Extract the [x, y] coordinate from the center of the cell holding the provided text.  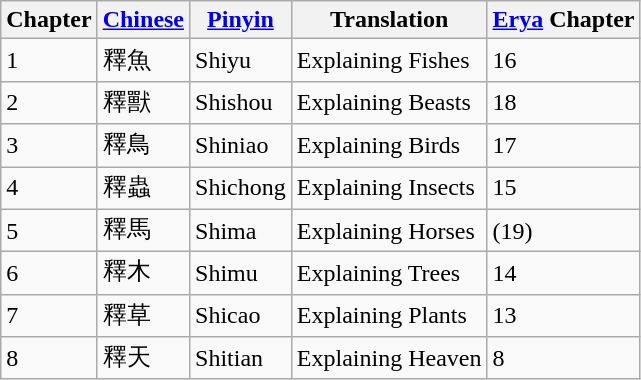
Chapter [49, 20]
Chinese [143, 20]
Explaining Fishes [389, 60]
釋蟲 [143, 188]
釋馬 [143, 230]
2 [49, 102]
釋木 [143, 274]
3 [49, 146]
Shima [241, 230]
釋鳥 [143, 146]
17 [564, 146]
Shichong [241, 188]
Shimu [241, 274]
Explaining Beasts [389, 102]
4 [49, 188]
Shiyu [241, 60]
13 [564, 316]
Shicao [241, 316]
Shishou [241, 102]
Explaining Horses [389, 230]
Explaining Trees [389, 274]
釋天 [143, 358]
Shiniao [241, 146]
18 [564, 102]
6 [49, 274]
Explaining Birds [389, 146]
Explaining Insects [389, 188]
釋草 [143, 316]
5 [49, 230]
釋獸 [143, 102]
7 [49, 316]
16 [564, 60]
釋魚 [143, 60]
(19) [564, 230]
14 [564, 274]
Erya Chapter [564, 20]
Shitian [241, 358]
1 [49, 60]
Explaining Plants [389, 316]
15 [564, 188]
Pinyin [241, 20]
Explaining Heaven [389, 358]
Translation [389, 20]
